Pinpoint the cell where the given text exists, returning its (x, y) midpoint coordinate. 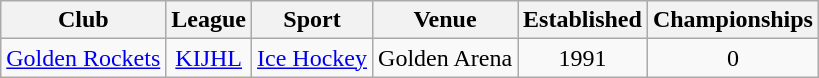
Ice Hockey (312, 58)
Sport (312, 20)
KIJHL (209, 58)
League (209, 20)
Championships (732, 20)
Club (84, 20)
Venue (446, 20)
Established (583, 20)
1991 (583, 58)
Golden Arena (446, 58)
Golden Rockets (84, 58)
0 (732, 58)
